Determine the (x, y) coordinate at the center of the cell enclosing the given text.  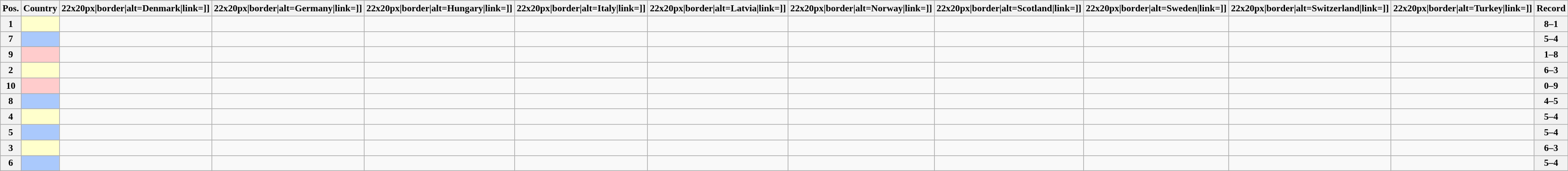
0–9 (1551, 86)
22x20px|border|alt=Turkey|link=]] (1463, 8)
Record (1551, 8)
Pos. (11, 8)
9 (11, 55)
1–8 (1551, 55)
22x20px|border|alt=Denmark|link=]] (135, 8)
22x20px|border|alt=Norway|link=]] (861, 8)
8–1 (1551, 24)
7 (11, 39)
4 (11, 117)
10 (11, 86)
3 (11, 148)
22x20px|border|alt=Germany|link=]] (288, 8)
22x20px|border|alt=Italy|link=]] (582, 8)
1 (11, 24)
22x20px|border|alt=Sweden|link=]] (1156, 8)
22x20px|border|alt=Switzerland|link=]] (1310, 8)
2 (11, 70)
6 (11, 163)
5 (11, 132)
Country (40, 8)
8 (11, 101)
4–5 (1551, 101)
22x20px|border|alt=Scotland|link=]] (1009, 8)
22x20px|border|alt=Hungary|link=]] (439, 8)
22x20px|border|alt=Latvia|link=]] (718, 8)
